Identify which cell holds the provided text, then report its (X, Y) central coordinate. 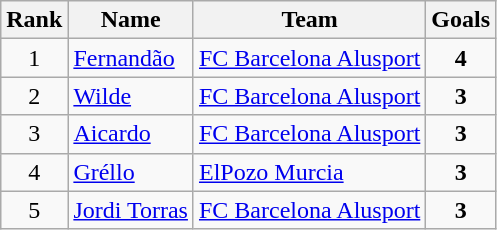
Gréllo (131, 172)
Rank (34, 20)
1 (34, 58)
Fernandão (131, 58)
Jordi Torras (131, 210)
Aicardo (131, 134)
2 (34, 96)
Wilde (131, 96)
Goals (461, 20)
Name (131, 20)
ElPozo Murcia (309, 172)
Team (309, 20)
5 (34, 210)
